Scan for the cell matching the given text and deliver its (x, y) coordinate at center. 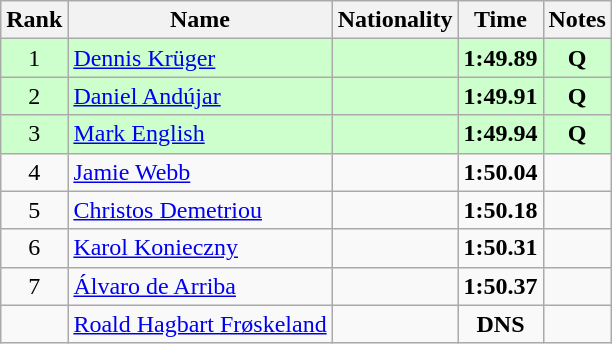
DNS (500, 324)
1:50.31 (500, 248)
Karol Konieczny (200, 248)
1:50.18 (500, 210)
Daniel Andújar (200, 96)
6 (34, 248)
Rank (34, 20)
Nationality (395, 20)
2 (34, 96)
Mark English (200, 134)
Name (200, 20)
1:49.94 (500, 134)
Jamie Webb (200, 172)
Christos Demetriou (200, 210)
4 (34, 172)
1:49.91 (500, 96)
Notes (577, 20)
1:50.37 (500, 286)
Álvaro de Arriba (200, 286)
7 (34, 286)
5 (34, 210)
Time (500, 20)
3 (34, 134)
Roald Hagbart Frøskeland (200, 324)
1:50.04 (500, 172)
1:49.89 (500, 58)
1 (34, 58)
Dennis Krüger (200, 58)
